Output the (x, y) coordinate of the center of the cell containing the given text.  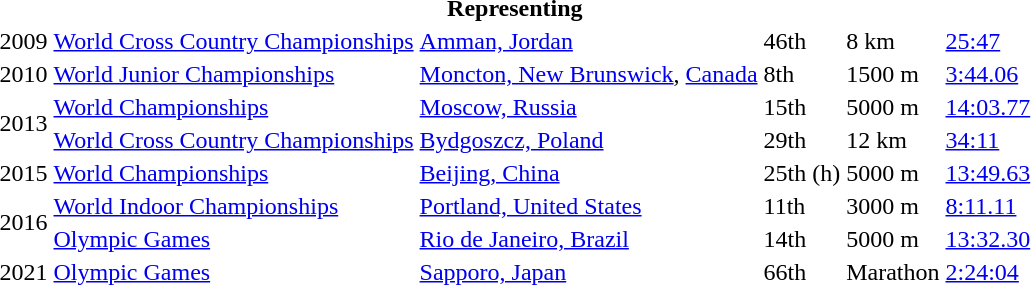
Amman, Jordan (588, 41)
11th (802, 206)
8 km (893, 41)
3000 m (893, 206)
Moncton, New Brunswick, Canada (588, 74)
29th (802, 140)
Rio de Janeiro, Brazil (588, 239)
Olympic Games (234, 239)
1500 m (893, 74)
25th (h) (802, 173)
Bydgoszcz, Poland (588, 140)
World Indoor Championships (234, 206)
Portland, United States (588, 206)
Beijing, China (588, 173)
46th (802, 41)
Moscow, Russia (588, 107)
8th (802, 74)
15th (802, 107)
14th (802, 239)
12 km (893, 140)
World Junior Championships (234, 74)
